Detect which cell encompasses the target text, then output its (x, y) center coordinate. 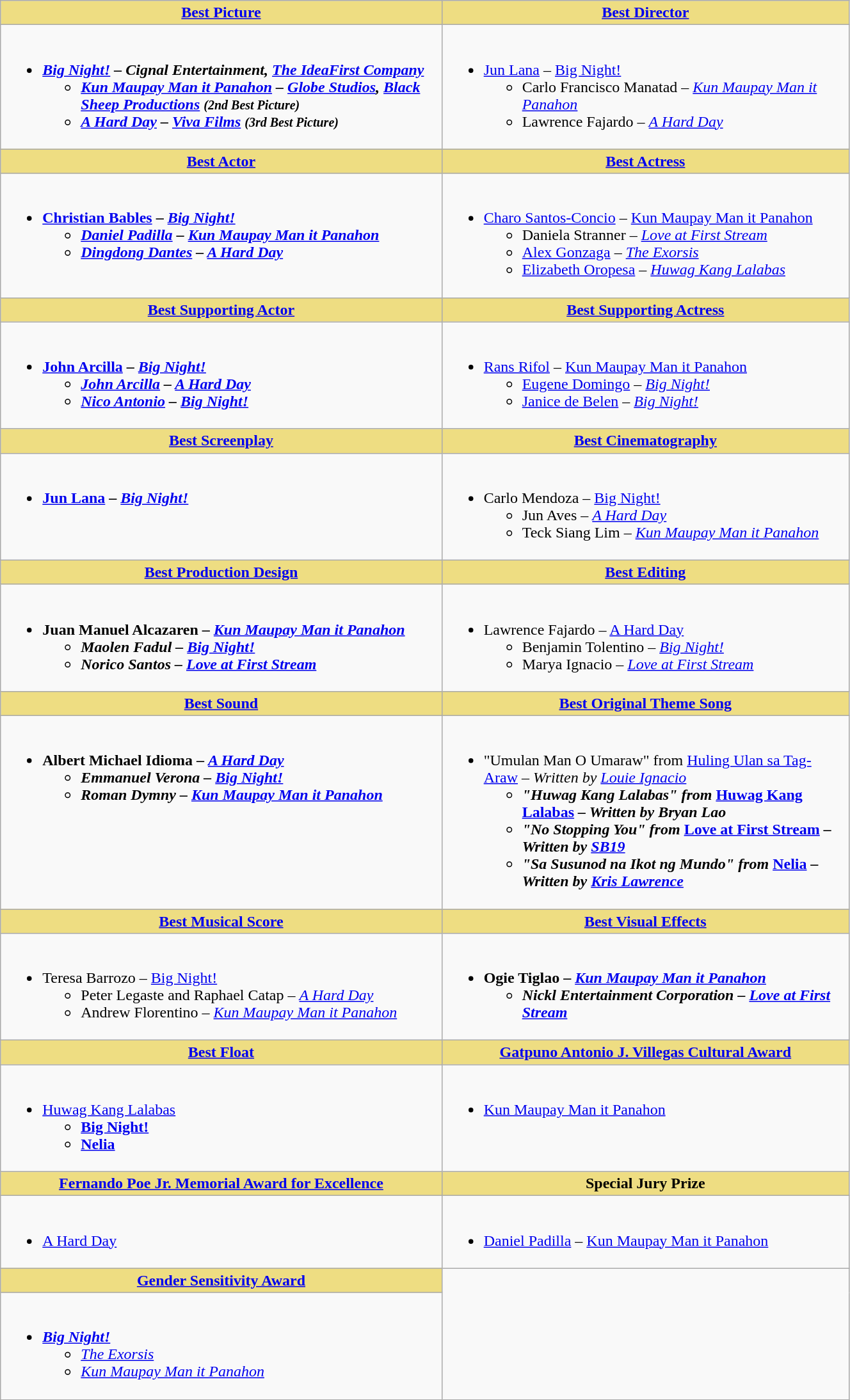
John Arcilla – Big Night!John Arcilla – A Hard DayNico Antonio – Big Night! (221, 375)
Gatpuno Antonio J. Villegas Cultural Award (645, 1053)
Carlo Mendoza – Big Night!Jun Aves – A Hard DayTeck Siang Lim – Kun Maupay Man it Panahon (645, 507)
Best Supporting Actor (221, 310)
Best Original Theme Song (645, 703)
Best Cinematography (645, 441)
Rans Rifol – Kun Maupay Man it PanahonEugene Domingo – Big Night!Janice de Belen – Big Night! (645, 375)
Best Picture (221, 13)
Special Jury Prize (645, 1184)
Jun Lana – Big Night!Carlo Francisco Manatad – Kun Maupay Man it PanahonLawrence Fajardo – A Hard Day (645, 87)
Big Night!The ExorsisKun Maupay Man it Panahon (221, 1346)
Best Actor (221, 161)
Best Screenplay (221, 441)
Best Sound (221, 703)
Best Supporting Actress (645, 310)
Huwag Kang LalabasBig Night!Nelia (221, 1118)
Jun Lana – Big Night! (221, 507)
A Hard Day (221, 1232)
Best Actress (645, 161)
Daniel Padilla – Kun Maupay Man it Panahon (645, 1232)
Christian Bables – Big Night!Daniel Padilla – Kun Maupay Man it PanahonDingdong Dantes – A Hard Day (221, 235)
Albert Michael Idioma – A Hard DayEmmanuel Verona – Big Night!Roman Dymny – Kun Maupay Man it Panahon (221, 812)
Best Production Design (221, 572)
Best Float (221, 1053)
Best Musical Score (221, 921)
Teresa Barrozo – Big Night!Peter Legaste and Raphael Catap – A Hard DayAndrew Florentino – Kun Maupay Man it Panahon (221, 987)
Gender Sensitivity Award (221, 1280)
Lawrence Fajardo – A Hard DayBenjamin Tolentino – Big Night!Marya Ignacio – Love at First Stream (645, 637)
Ogie Tiglao – Kun Maupay Man it PanahonNickl Entertainment Corporation – Love at First Stream (645, 987)
Juan Manuel Alcazaren – Kun Maupay Man it PanahonMaolen Fadul – Big Night!Norico Santos – Love at First Stream (221, 637)
Best Editing (645, 572)
Kun Maupay Man it Panahon (645, 1118)
Fernando Poe Jr. Memorial Award for Excellence (221, 1184)
Best Visual Effects (645, 921)
Best Director (645, 13)
